Provide the [x, y] coordinate of the cell's center where the given text is located.  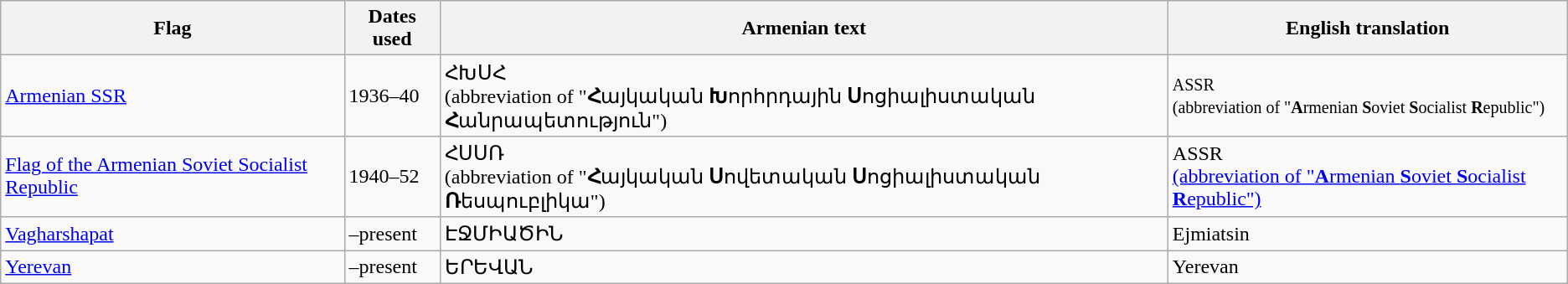
1936–40 [392, 96]
Flag [173, 28]
ՀԽՍՀ(abbreviation of "Հայկական Խորհրդային Սոցիալիստական Հանրապետություն") [804, 96]
Dates used [392, 28]
ԵՐԵՎԱՆ [804, 266]
Flag of the Armenian Soviet Socialist Republic [173, 176]
Vagharshapat [173, 234]
Armenian SSR [173, 96]
ՀՍՍՌ(abbreviation of "Հայկական Սովետական Սոցիալիստական Ռեսպուբլիկա") [804, 176]
ԷՋՄԻԱԾԻՆ [804, 234]
1940–52 [392, 176]
Armenian text [804, 28]
Ejmiatsin [1367, 234]
English translation [1367, 28]
